Locate the cell with the specified text and output its (X, Y) center coordinate. 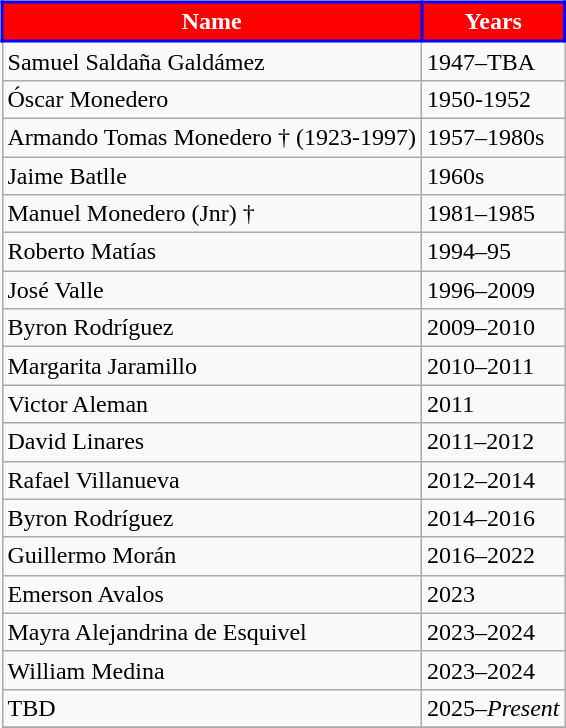
Óscar Monedero (212, 99)
Margarita Jaramillo (212, 366)
TBD (212, 708)
1996–2009 (494, 290)
2009–2010 (494, 328)
1981–1985 (494, 214)
José Valle (212, 290)
Mayra Alejandrina de Esquivel (212, 632)
Armando Tomas Monedero † (1923-1997) (212, 137)
Emerson Avalos (212, 594)
2011 (494, 404)
2016–2022 (494, 556)
David Linares (212, 442)
2011–2012 (494, 442)
Rafael Villanueva (212, 480)
Years (494, 22)
2012–2014 (494, 480)
William Medina (212, 670)
2014–2016 (494, 518)
Samuel Saldaña Galdámez (212, 62)
2010–2011 (494, 366)
Roberto Matías (212, 252)
2023 (494, 594)
Jaime Batlle (212, 175)
1947–TBA (494, 62)
Name (212, 22)
Victor Aleman (212, 404)
2025–Present (494, 708)
1957–1980s (494, 137)
Guillermo Morán (212, 556)
1950-1952 (494, 99)
1994–95 (494, 252)
Manuel Monedero (Jnr) † (212, 214)
1960s (494, 175)
